For the text-containing cell, return its midpoint in [X, Y] coordinate format. 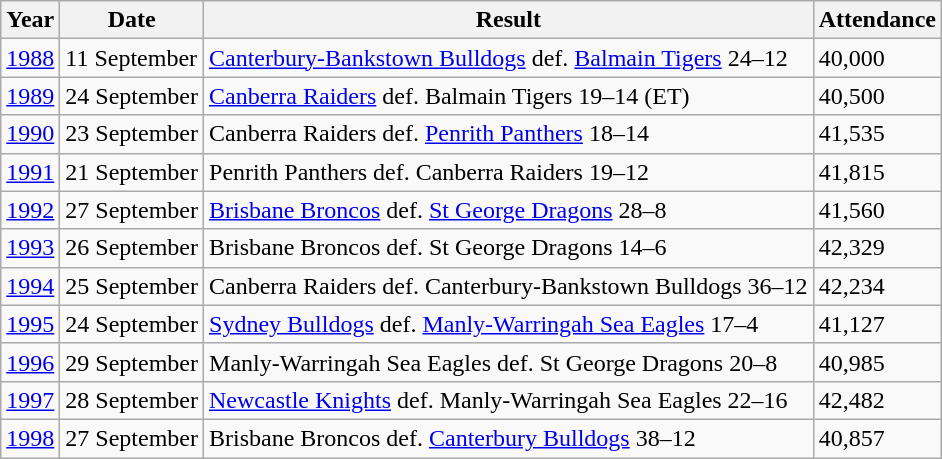
1994 [30, 286]
Penrith Panthers def. Canberra Raiders 19–12 [509, 172]
1990 [30, 134]
Canberra Raiders def. Penrith Panthers 18–14 [509, 134]
1992 [30, 210]
41,127 [877, 324]
40,500 [877, 96]
Brisbane Broncos def. St George Dragons 14–6 [509, 248]
1995 [30, 324]
40,857 [877, 438]
42,482 [877, 400]
Brisbane Broncos def. St George Dragons 28–8 [509, 210]
11 September [132, 58]
28 September [132, 400]
Brisbane Broncos def. Canterbury Bulldogs 38–12 [509, 438]
23 September [132, 134]
1993 [30, 248]
Attendance [877, 20]
42,329 [877, 248]
Result [509, 20]
Date [132, 20]
Year [30, 20]
40,985 [877, 362]
25 September [132, 286]
42,234 [877, 286]
41,815 [877, 172]
1991 [30, 172]
Canberra Raiders def. Balmain Tigers 19–14 (ET) [509, 96]
Manly-Warringah Sea Eagles def. St George Dragons 20–8 [509, 362]
1996 [30, 362]
Canberra Raiders def. Canterbury-Bankstown Bulldogs 36–12 [509, 286]
1998 [30, 438]
Canterbury-Bankstown Bulldogs def. Balmain Tigers 24–12 [509, 58]
1989 [30, 96]
41,535 [877, 134]
40,000 [877, 58]
26 September [132, 248]
41,560 [877, 210]
29 September [132, 362]
1988 [30, 58]
Newcastle Knights def. Manly-Warringah Sea Eagles 22–16 [509, 400]
Sydney Bulldogs def. Manly-Warringah Sea Eagles 17–4 [509, 324]
1997 [30, 400]
21 September [132, 172]
